Capture the cell that displays the provided text and extract its [X, Y] central coordinate. 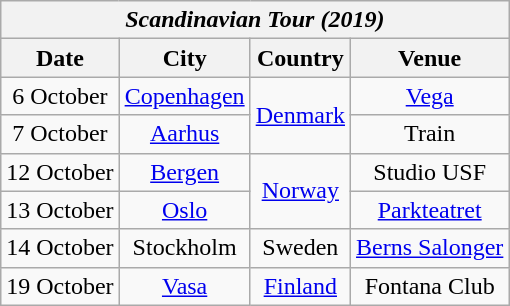
Berns Salonger [430, 248]
Finland [300, 286]
Vasa [184, 286]
Aarhus [184, 134]
Fontana Club [430, 286]
19 October [60, 286]
Date [60, 58]
Bergen [184, 172]
Oslo [184, 210]
Train [430, 134]
Copenhagen [184, 96]
Stockholm [184, 248]
12 October [60, 172]
Parkteatret [430, 210]
Sweden [300, 248]
Denmark [300, 115]
Scandinavian Tour (2019) [255, 20]
13 October [60, 210]
Norway [300, 191]
7 October [60, 134]
Country [300, 58]
6 October [60, 96]
Venue [430, 58]
City [184, 58]
Vega [430, 96]
Studio USF [430, 172]
14 October [60, 248]
